Capture the cell that displays the provided text and extract its [X, Y] central coordinate. 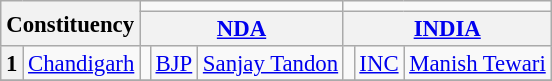
NDA [242, 30]
1 [12, 64]
Manish Tewari [478, 64]
Chandigarh [82, 64]
INDIA [447, 30]
Sanjay Tandon [271, 64]
BJP [174, 64]
Constituency [70, 24]
INC [379, 64]
